Search for the cell housing the specified text and yield its (x, y) center coordinate. 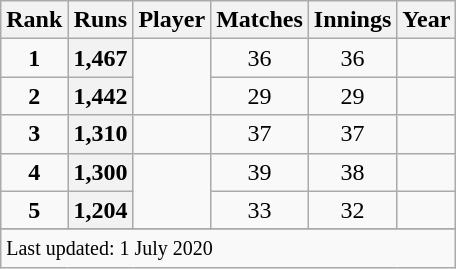
1 (34, 58)
Runs (100, 20)
1,310 (100, 134)
1,300 (100, 172)
Player (172, 20)
32 (352, 210)
4 (34, 172)
38 (352, 172)
1,442 (100, 96)
2 (34, 96)
Innings (352, 20)
Year (426, 20)
Matches (260, 20)
1,467 (100, 58)
Last updated: 1 July 2020 (228, 248)
33 (260, 210)
Rank (34, 20)
39 (260, 172)
3 (34, 134)
1,204 (100, 210)
5 (34, 210)
